Detect which cell encompasses the target text, then output its [X, Y] center coordinate. 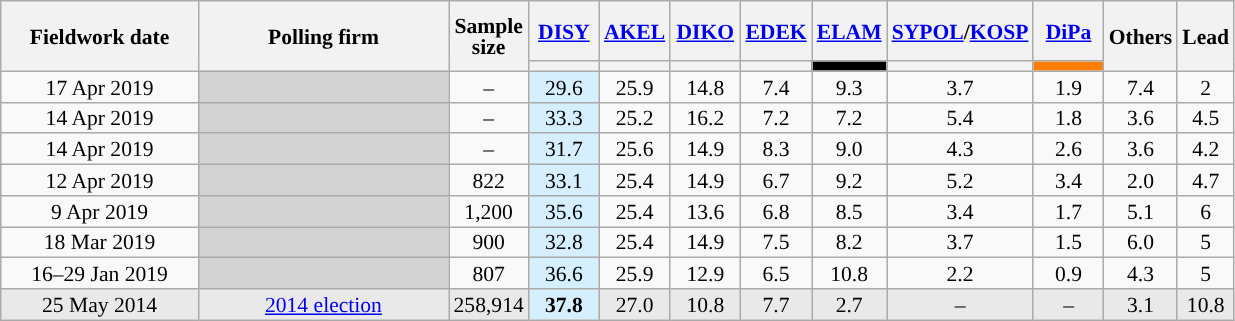
18 Mar 2019 [100, 242]
25.6 [634, 150]
32.8 [564, 242]
258,914 [488, 304]
8.5 [850, 212]
16.2 [705, 118]
2.2 [960, 274]
2014 election [323, 304]
1.5 [1068, 242]
33.3 [564, 118]
12.9 [705, 274]
9.3 [850, 86]
5.1 [1141, 212]
8.3 [776, 150]
25.2 [634, 118]
1,200 [488, 212]
27.0 [634, 304]
2.0 [1141, 180]
1.7 [1068, 212]
31.7 [564, 150]
Fieldwork date [100, 36]
6.0 [1141, 242]
8.2 [850, 242]
6.7 [776, 180]
35.6 [564, 212]
2.6 [1068, 150]
14 Αpr 2019 [100, 150]
900 [488, 242]
37.8 [564, 304]
6.8 [776, 212]
5.2 [960, 180]
822 [488, 180]
SYPOL/KOSP [960, 31]
DIKO [705, 31]
4.2 [1206, 150]
DISY [564, 31]
0.9 [1068, 274]
4.5 [1206, 118]
7.5 [776, 242]
9 Apr 2019 [100, 212]
AKEL [634, 31]
25 May 2014 [100, 304]
14.8 [705, 86]
12 Apr 2019 [100, 180]
Others [1141, 36]
4.7 [1206, 180]
33.1 [564, 180]
29.6 [564, 86]
6.5 [776, 274]
ELAM [850, 31]
6 [1206, 212]
DiPa [1068, 31]
9.2 [850, 180]
3.1 [1141, 304]
807 [488, 274]
1.9 [1068, 86]
36.6 [564, 274]
Samplesize [488, 36]
Polling firm [323, 36]
17 Apr 2019 [100, 86]
Lead [1206, 36]
2.7 [850, 304]
13.6 [705, 212]
16–29 Jan 2019 [100, 274]
2 [1206, 86]
7.7 [776, 304]
EDEK [776, 31]
5.4 [960, 118]
9.0 [850, 150]
1.8 [1068, 118]
14 Apr 2019 [100, 118]
